Locate the cell with the specified text and output its [x, y] center coordinate. 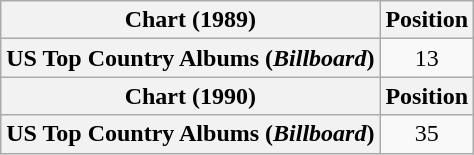
Chart (1989) [190, 20]
Chart (1990) [190, 96]
35 [427, 134]
13 [427, 58]
